Pinpoint the cell where the given text exists, returning its [X, Y] midpoint coordinate. 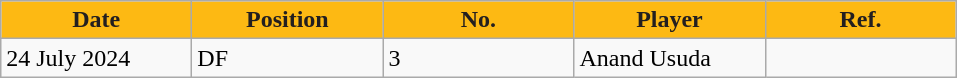
DF [288, 58]
Date [96, 20]
Position [288, 20]
Anand Usuda [670, 58]
No. [478, 20]
24 July 2024 [96, 58]
3 [478, 58]
Ref. [860, 20]
Player [670, 20]
